Return the (X, Y) coordinate for the center point of the cell that contains the specified text.  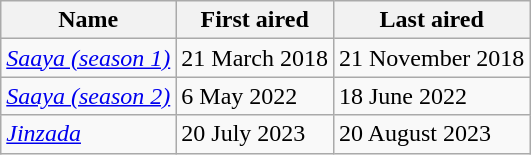
20 July 2023 (255, 134)
Saaya (season 2) (88, 96)
21 November 2018 (431, 58)
21 March 2018 (255, 58)
Saaya (season 1) (88, 58)
Last aired (431, 20)
Name (88, 20)
20 August 2023 (431, 134)
Jinzada (88, 134)
First aired (255, 20)
6 May 2022 (255, 96)
18 June 2022 (431, 96)
